Find where the given text appears and provide that cell's center as (x, y) coordinate. 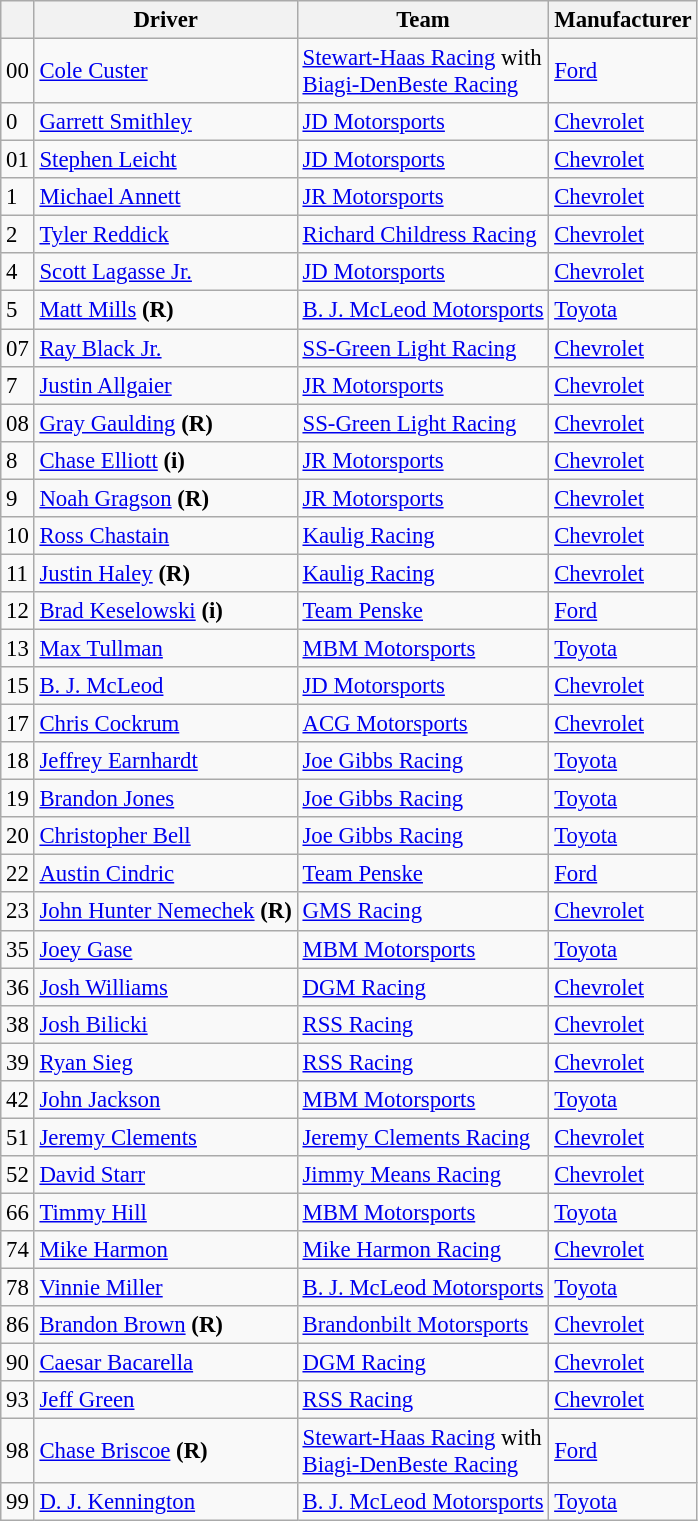
38 (18, 1024)
51 (18, 1137)
Cole Custer (166, 72)
John Hunter Nemechek (R) (166, 912)
Chase Elliott (i) (166, 460)
1 (18, 197)
John Jackson (166, 1100)
5 (18, 310)
Garrett Smithley (166, 122)
Mike Harmon (166, 1250)
66 (18, 1212)
Gray Gaulding (R) (166, 423)
74 (18, 1250)
Josh Bilicki (166, 1024)
Driver (166, 20)
Scott Lagasse Jr. (166, 273)
0 (18, 122)
GMS Racing (423, 912)
Chase Briscoe (R) (166, 1452)
Caesar Bacarella (166, 1363)
Mike Harmon Racing (423, 1250)
11 (18, 573)
7 (18, 385)
Matt Mills (R) (166, 310)
23 (18, 912)
Jeremy Clements (166, 1137)
00 (18, 72)
Team (423, 20)
98 (18, 1452)
78 (18, 1288)
Joey Gase (166, 949)
42 (18, 1100)
Stephen Leicht (166, 160)
52 (18, 1175)
20 (18, 836)
12 (18, 611)
Brad Keselowski (i) (166, 611)
4 (18, 273)
15 (18, 686)
Timmy Hill (166, 1212)
39 (18, 1062)
07 (18, 348)
Justin Haley (R) (166, 573)
13 (18, 648)
Chris Cockrum (166, 724)
01 (18, 160)
22 (18, 874)
Brandonbilt Motorsports (423, 1325)
B. J. McLeod (166, 686)
Jimmy Means Racing (423, 1175)
86 (18, 1325)
Noah Gragson (R) (166, 498)
18 (18, 761)
Justin Allgaier (166, 385)
Josh Williams (166, 987)
Richard Childress Racing (423, 235)
David Starr (166, 1175)
Christopher Bell (166, 836)
19 (18, 799)
8 (18, 460)
Jeremy Clements Racing (423, 1137)
Jeff Green (166, 1400)
Michael Annett (166, 197)
Ross Chastain (166, 536)
08 (18, 423)
Brandon Brown (R) (166, 1325)
9 (18, 498)
93 (18, 1400)
2 (18, 235)
36 (18, 987)
Jeffrey Earnhardt (166, 761)
ACG Motorsports (423, 724)
Ryan Sieg (166, 1062)
Brandon Jones (166, 799)
10 (18, 536)
Vinnie Miller (166, 1288)
Tyler Reddick (166, 235)
90 (18, 1363)
Ray Black Jr. (166, 348)
Max Tullman (166, 648)
Manufacturer (623, 20)
Austin Cindric (166, 874)
35 (18, 949)
17 (18, 724)
